Return the [X, Y] coordinate for the center point of the cell that contains the specified text.  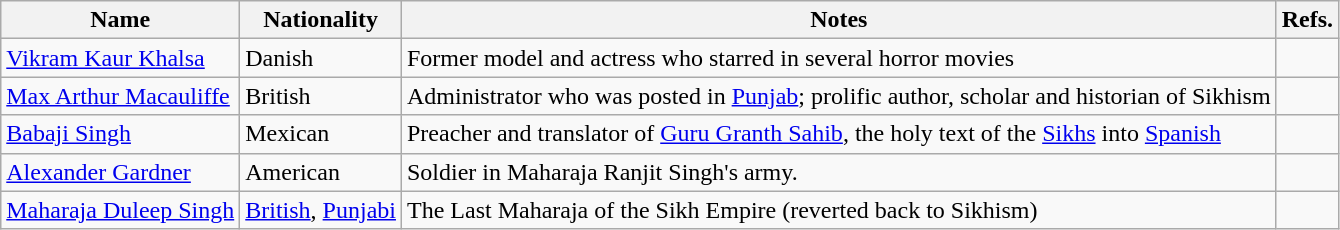
Mexican [321, 134]
Administrator who was posted in Punjab; prolific author, scholar and historian of Sikhism [838, 96]
Danish [321, 58]
British, Punjabi [321, 210]
Name [120, 20]
Preacher and translator of Guru Granth Sahib, the holy text of the Sikhs into Spanish [838, 134]
Refs. [1307, 20]
Soldier in Maharaja Ranjit Singh's army. [838, 172]
Max Arthur Macauliffe [120, 96]
British [321, 96]
The Last Maharaja of the Sikh Empire (reverted back to Sikhism) [838, 210]
American [321, 172]
Babaji Singh [120, 134]
Vikram Kaur Khalsa [120, 58]
Maharaja Duleep Singh [120, 210]
Nationality [321, 20]
Alexander Gardner [120, 172]
Notes [838, 20]
Former model and actress who starred in several horror movies [838, 58]
